Return the [X, Y] coordinate for the center point of the cell that contains the specified text.  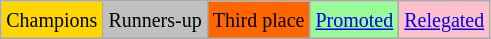
Third place [258, 20]
Relegated [444, 20]
Runners-up [155, 20]
Champions [52, 20]
Promoted [354, 20]
